Output the [x, y] coordinate of the center of the cell containing the given text.  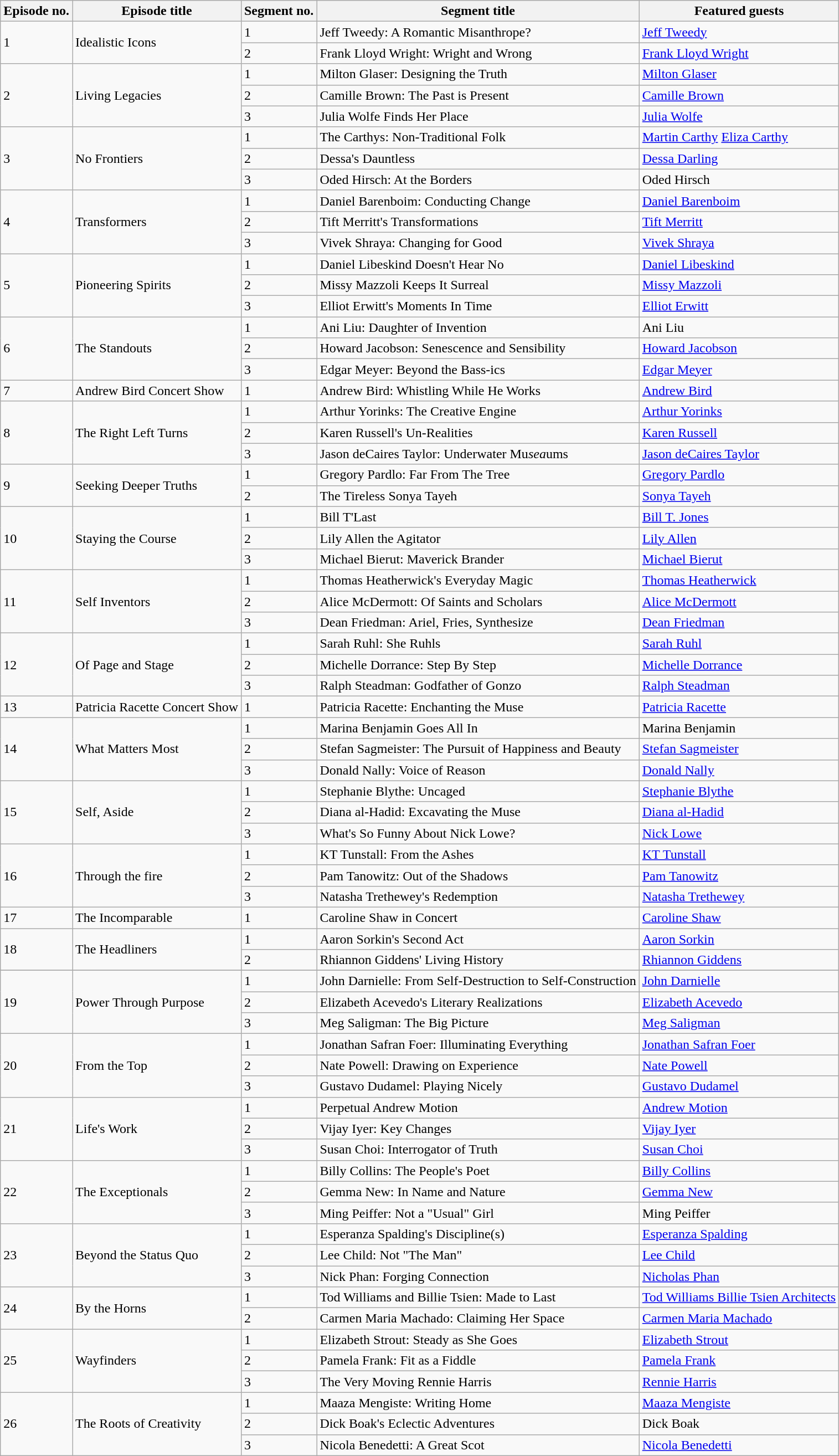
Julia Wolfe [739, 116]
The Exceptionals [157, 1192]
Staying the Course [157, 538]
Lee Child: Not "The Man" [478, 1255]
Elizabeth Strout [739, 1340]
Lily Allen [739, 538]
21 [37, 1129]
John Darnielle [739, 981]
Stefan Sagmeister [739, 749]
What Matters Most [157, 749]
Caroline Shaw in Concert [478, 917]
Lily Allen the Agitator [478, 538]
Beyond the Status Quo [157, 1255]
Dick Boak's Eclectic Adventures [478, 1424]
Camille Brown [739, 95]
17 [37, 917]
Ming Peiffer: Not a "Usual" Girl [478, 1213]
Milton Glaser: Designing the Truth [478, 74]
Oded Hirsch: At the Borders [478, 180]
Wayfinders [157, 1361]
15 [37, 812]
12 [37, 665]
Ani Liu [739, 327]
Esperanza Spalding [739, 1234]
Pam Tanowitz [739, 875]
Self Inventors [157, 601]
Andrew Bird Concert Show [157, 391]
The Roots of Creativity [157, 1424]
6 [37, 348]
Frank Lloyd Wright [739, 53]
Perpetual Andrew Motion [478, 1108]
Martin Carthy Eliza Carthy [739, 137]
Ralph Steadman [739, 686]
Elliot Erwitt [739, 306]
Jeff Tweedy: A Romantic Misanthrope? [478, 32]
Daniel Libeskind [739, 264]
Nick Lowe [739, 833]
20 [37, 1065]
Ming Peiffer [739, 1213]
Howard Jacobson [739, 348]
25 [37, 1361]
Of Page and Stage [157, 665]
The Tireless Sonya Tayeh [478, 496]
Episode title [157, 11]
Sarah Ruhl: She Ruhls [478, 644]
Frank Lloyd Wright: Wright and Wrong [478, 53]
Stephanie Blythe: Uncaged [478, 791]
Gregory Pardlo: Far From The Tree [478, 475]
Ani Liu: Daughter of Invention [478, 327]
Jonathan Safran Foer: Illuminating Everything [478, 1044]
Lee Child [739, 1255]
No Frontiers [157, 158]
Sarah Ruhl [739, 644]
Bill T'Last [478, 517]
Natasha Trethewey [739, 896]
Tift Merritt [739, 222]
Gemma New: In Name and Nature [478, 1192]
Maaza Mengiste [739, 1403]
Vivek Shraya: Changing for Good [478, 243]
Patricia Racette [739, 707]
The Right Left Turns [157, 433]
Transformers [157, 222]
Edgar Meyer: Beyond the Bass-ics [478, 370]
Aaron Sorkin's Second Act [478, 939]
Sonya Tayeh [739, 496]
Elizabeth Acevedo's Literary Realizations [478, 1002]
Daniel Barenboim [739, 201]
22 [37, 1192]
Self, Aside [157, 812]
Gregory Pardlo [739, 475]
Dean Friedman: Ariel, Fries, Synthesize [478, 623]
Ralph Steadman: Godfather of Gonzo [478, 686]
Elizabeth Strout: Steady as She Goes [478, 1340]
23 [37, 1255]
14 [37, 749]
Power Through Purpose [157, 1002]
Missy Mazzoli Keeps It Surreal [478, 285]
Diana al-Hadid: Excavating the Muse [478, 812]
Vijay Iyer: Key Changes [478, 1129]
Rhiannon Giddens' Living History [478, 960]
Billy Collins: The People's Poet [478, 1171]
10 [37, 538]
Vijay Iyer [739, 1129]
Daniel Libeskind Doesn't Hear No [478, 264]
Featured guests [739, 11]
Oded Hirsch [739, 180]
Through the fire [157, 875]
Jonathan Safran Foer [739, 1044]
Segment no. [279, 11]
By the Horns [157, 1308]
Tod Williams Billie Tsien Architects [739, 1298]
Alice McDermott [739, 601]
19 [37, 1002]
Bill T. Jones [739, 517]
John Darnielle: From Self-Destruction to Self-Construction [478, 981]
Julia Wolfe Finds Her Place [478, 116]
Marina Benjamin [739, 728]
Stefan Sagmeister: The Pursuit of Happiness and Beauty [478, 749]
The Carthys: Non-Traditional Folk [478, 137]
16 [37, 875]
Rhiannon Giddens [739, 960]
Thomas Heatherwick [739, 580]
Pam Tanowitz: Out of the Shadows [478, 875]
Nate Powell: Drawing on Experience [478, 1065]
Gemma New [739, 1192]
Jason deCaires Taylor [739, 454]
Michael Bierut [739, 559]
Dick Boak [739, 1424]
Jason deCaires Taylor: Underwater Museaums [478, 454]
Dessa's Dauntless [478, 158]
Donald Nally: Voice of Reason [478, 770]
Stephanie Blythe [739, 791]
The Standouts [157, 348]
Patricia Racette: Enchanting the Muse [478, 707]
Nicola Benedetti [739, 1445]
Carmen Maria Machado: Claiming Her Space [478, 1319]
Vivek Shraya [739, 243]
Carmen Maria Machado [739, 1319]
KT Tunstall: From the Ashes [478, 854]
8 [37, 433]
Thomas Heatherwick's Everyday Magic [478, 580]
KT Tunstall [739, 854]
Missy Mazzoli [739, 285]
Gustavo Dudamel [739, 1086]
Seeking Deeper Truths [157, 485]
Segment title [478, 11]
Diana al-Hadid [739, 812]
Tod Williams and Billie Tsien: Made to Last [478, 1298]
Idealistic Icons [157, 43]
24 [37, 1308]
Nick Phan: Forging Connection [478, 1276]
Susan Choi: Interrogator of Truth [478, 1150]
5 [37, 285]
The Headliners [157, 950]
Dessa Darling [739, 158]
Andrew Bird [739, 391]
Jeff Tweedy [739, 32]
Andrew Bird: Whistling While He Works [478, 391]
Meg Saligman: The Big Picture [478, 1023]
Tift Merritt's Transformations [478, 222]
Alice McDermott: Of Saints and Scholars [478, 601]
Dean Friedman [739, 623]
7 [37, 391]
Susan Choi [739, 1150]
Caroline Shaw [739, 917]
Nicola Benedetti: A Great Scot [478, 1445]
Aaron Sorkin [739, 939]
Andrew Motion [739, 1108]
Michelle Dorrance [739, 665]
26 [37, 1424]
Living Legacies [157, 95]
Michael Bierut: Maverick Brander [478, 559]
What's So Funny About Nick Lowe? [478, 833]
From the Top [157, 1065]
Howard Jacobson: Senescence and Sensibility [478, 348]
13 [37, 707]
Patricia Racette Concert Show [157, 707]
Pamela Frank: Fit as a Fiddle [478, 1361]
9 [37, 485]
Pioneering Spirits [157, 285]
Elizabeth Acevedo [739, 1002]
Episode no. [37, 11]
Elliot Erwitt's Moments In Time [478, 306]
Camille Brown: The Past is Present [478, 95]
Pamela Frank [739, 1361]
Michelle Dorrance: Step By Step [478, 665]
Billy Collins [739, 1171]
18 [37, 950]
Esperanza Spalding's Discipline(s) [478, 1234]
Marina Benjamin Goes All In [478, 728]
Karen Russell [739, 433]
Donald Nally [739, 770]
Natasha Trethewey's Redemption [478, 896]
11 [37, 601]
Gustavo Dudamel: Playing Nicely [478, 1086]
Karen Russell's Un-Realities [478, 433]
Rennie Harris [739, 1382]
Meg Saligman [739, 1023]
Nicholas Phan [739, 1276]
Arthur Yorinks [739, 412]
Nate Powell [739, 1065]
Life's Work [157, 1129]
Edgar Meyer [739, 370]
4 [37, 222]
Maaza Mengiste: Writing Home [478, 1403]
The Incomparable [157, 917]
Milton Glaser [739, 74]
Daniel Barenboim: Conducting Change [478, 201]
Arthur Yorinks: The Creative Engine [478, 412]
The Very Moving Rennie Harris [478, 1382]
